Pinpoint the cell where the given text exists, returning its [x, y] midpoint coordinate. 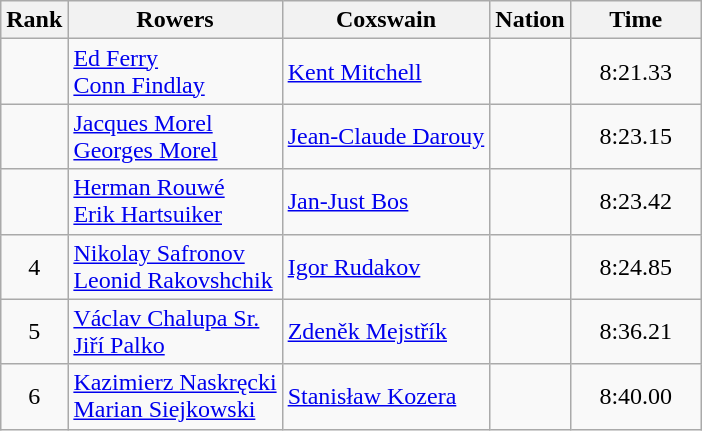
Rank [34, 20]
8:36.21 [636, 332]
8:23.42 [636, 202]
Stanisław Kozera [386, 396]
Ed Ferry Conn Findlay [175, 72]
Time [636, 20]
Nation [530, 20]
6 [34, 396]
Rowers [175, 20]
Václav Chalupa Sr. Jiří Palko [175, 332]
4 [34, 266]
8:24.85 [636, 266]
8:40.00 [636, 396]
Nikolay Safronov Leonid Rakovshchik [175, 266]
Zdeněk Mejstřík [386, 332]
Coxswain [386, 20]
Jan-Just Bos [386, 202]
8:23.15 [636, 136]
Igor Rudakov [386, 266]
Kent Mitchell [386, 72]
5 [34, 332]
Jacques Morel Georges Morel [175, 136]
8:21.33 [636, 72]
Kazimierz Naskręcki Marian Siejkowski [175, 396]
Herman Rouwé Erik Hartsuiker [175, 202]
Jean-Claude Darouy [386, 136]
